Provide the [X, Y] coordinate of the cell's center where the given text is located.  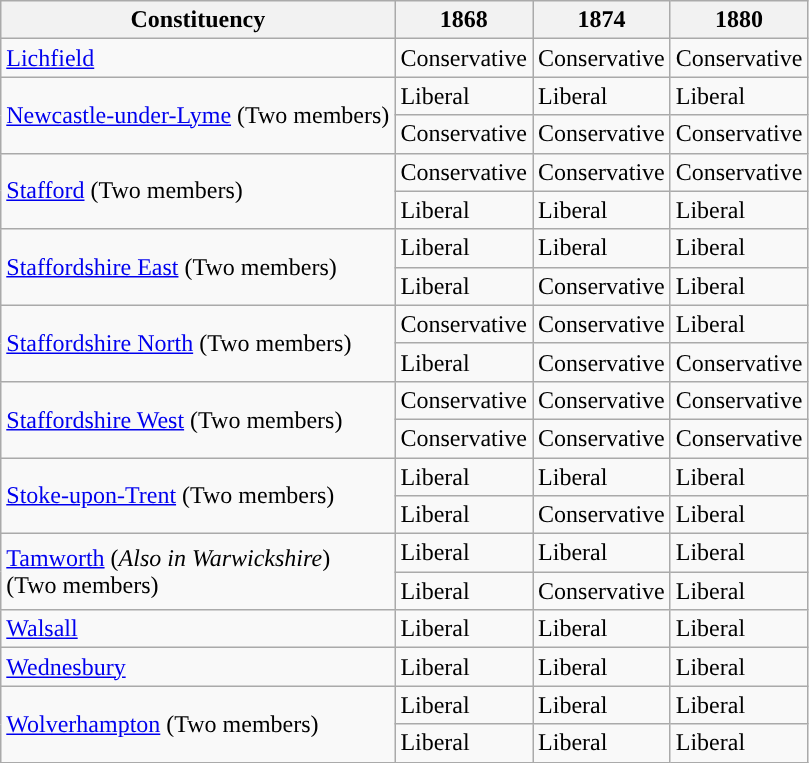
Staffordshire West (Two members) [198, 419]
Staffordshire North (Two members) [198, 343]
1880 [739, 20]
Wednesbury [198, 667]
Stafford (Two members) [198, 191]
Newcastle-under-Lyme (Two members) [198, 115]
Tamworth (Also in Warwickshire)(Two members) [198, 572]
Lichfield [198, 58]
Stoke-upon-Trent (Two members) [198, 496]
Staffordshire East (Two members) [198, 267]
1874 [602, 20]
Constituency [198, 20]
1868 [464, 20]
Wolverhampton (Two members) [198, 724]
Walsall [198, 629]
